For the text-containing cell, return its midpoint in [X, Y] coordinate format. 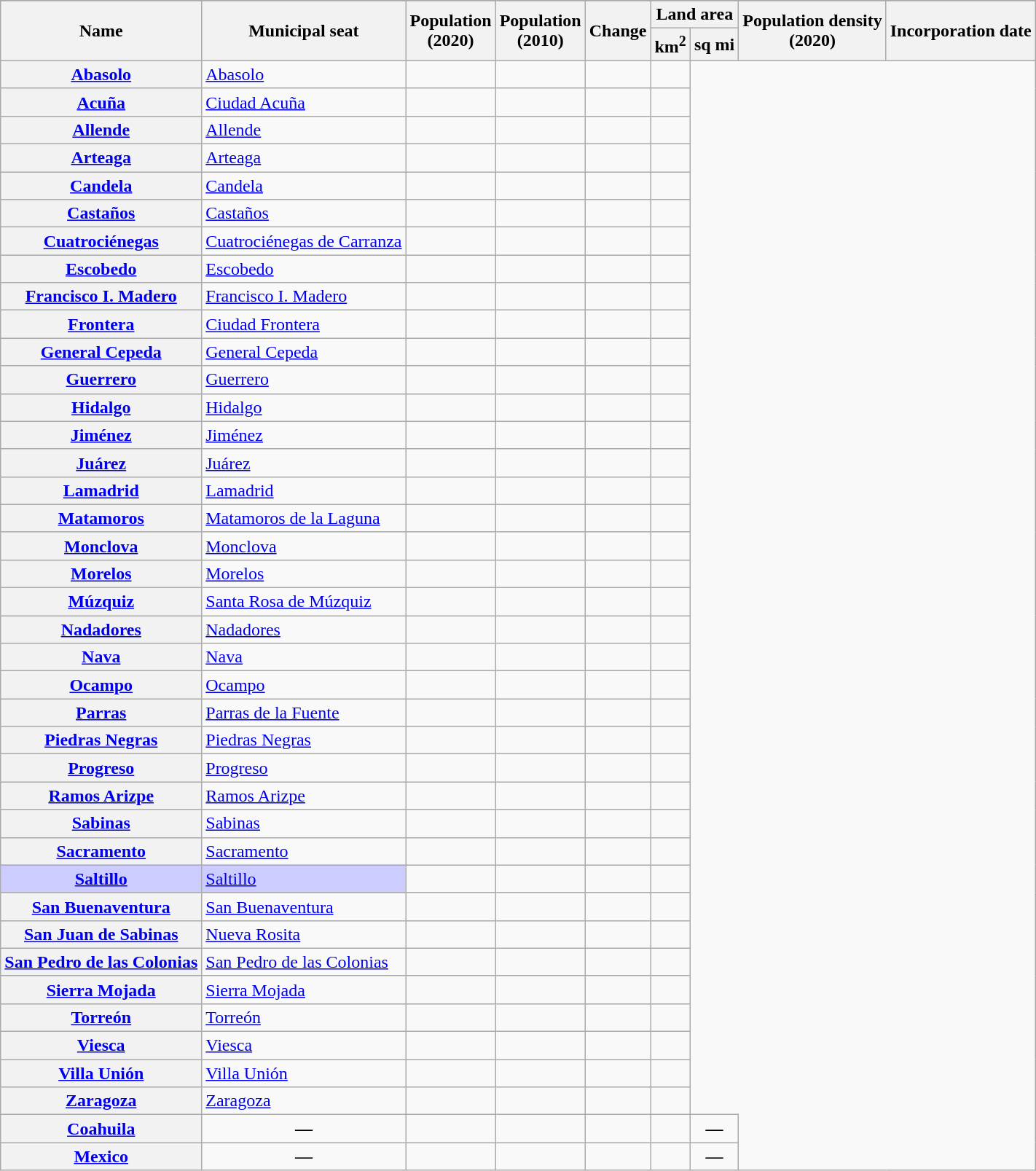
sq mi [714, 45]
Change [618, 31]
Múzquiz [101, 602]
Incorporation date [960, 31]
San Juan de Sabinas [101, 934]
km2 [670, 45]
Population(2010) [541, 31]
Parras [101, 713]
Ciudad Acuña [304, 102]
Name [101, 31]
Parras de la Fuente [304, 713]
Matamoros [101, 518]
Matamoros de la Laguna [304, 518]
Santa Rosa de Múzquiz [304, 602]
Population(2020) [450, 31]
Cuatrociénegas de Carranza [304, 241]
Municipal seat [304, 31]
Nueva Rosita [304, 934]
Acuña [101, 102]
Frontera [101, 324]
Coahuila [101, 1129]
Ciudad Frontera [304, 324]
Population density(2020) [812, 31]
Land area [695, 15]
Cuatrociénegas [101, 241]
Mexico [101, 1156]
